For the text-containing cell, return its midpoint in (X, Y) coordinate format. 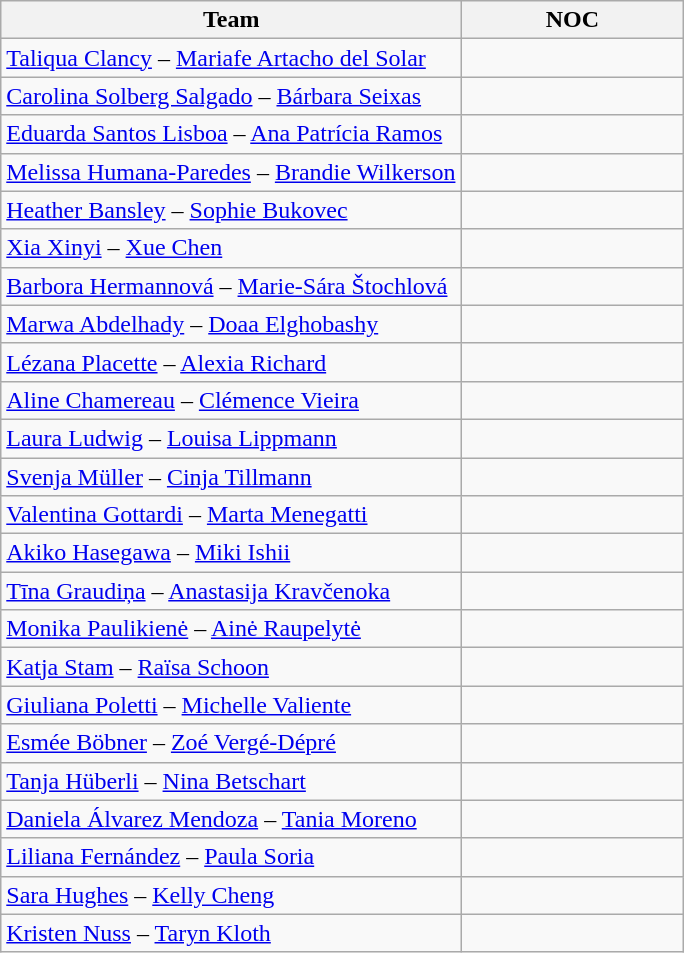
Taliqua Clancy – Mariafe Artacho del Solar (232, 58)
Marwa Abdelhady – Doaa Elghobashy (232, 324)
Xia Xinyi – Xue Chen (232, 248)
NOC (572, 20)
Daniela Álvarez Mendoza – Tania Moreno (232, 819)
Esmée Böbner – Zoé Vergé-Dépré (232, 743)
Kristen Nuss – Taryn Kloth (232, 933)
Tīna Graudiņa – Anastasija Kravčenoka (232, 591)
Giuliana Poletti – Michelle Valiente (232, 705)
Barbora Hermannová – Marie-Sára Štochlová (232, 286)
Team (232, 20)
Aline Chamereau – Clémence Vieira (232, 400)
Liliana Fernández – Paula Soria (232, 857)
Eduarda Santos Lisboa – Ana Patrícia Ramos (232, 134)
Sara Hughes – Kelly Cheng (232, 895)
Carolina Solberg Salgado – Bárbara Seixas (232, 96)
Melissa Humana-Paredes – Brandie Wilkerson (232, 172)
Monika Paulikienė – Ainė Raupelytė (232, 629)
Katja Stam – Raïsa Schoon (232, 667)
Tanja Hüberli – Nina Betschart (232, 781)
Svenja Müller – Cinja Tillmann (232, 477)
Laura Ludwig – Louisa Lippmann (232, 438)
Akiko Hasegawa – Miki Ishii (232, 553)
Heather Bansley – Sophie Bukovec (232, 210)
Valentina Gottardi – Marta Menegatti (232, 515)
Lézana Placette – Alexia Richard (232, 362)
